Detect which cell encompasses the target text, then output its [X, Y] center coordinate. 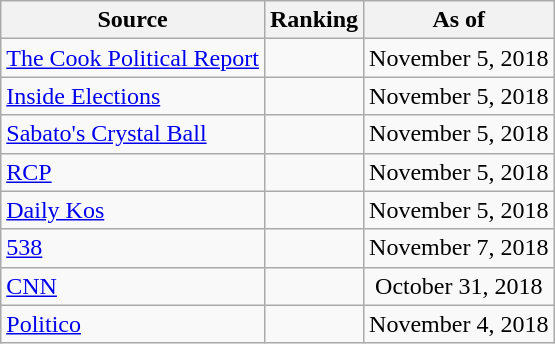
Source [133, 20]
Sabato's Crystal Ball [133, 134]
CNN [133, 286]
As of [459, 20]
Daily Kos [133, 210]
RCP [133, 172]
Ranking [314, 20]
Politico [133, 324]
The Cook Political Report [133, 58]
October 31, 2018 [459, 286]
538 [133, 248]
November 4, 2018 [459, 324]
November 7, 2018 [459, 248]
Inside Elections [133, 96]
